Detect which cell encompasses the target text, then output its [x, y] center coordinate. 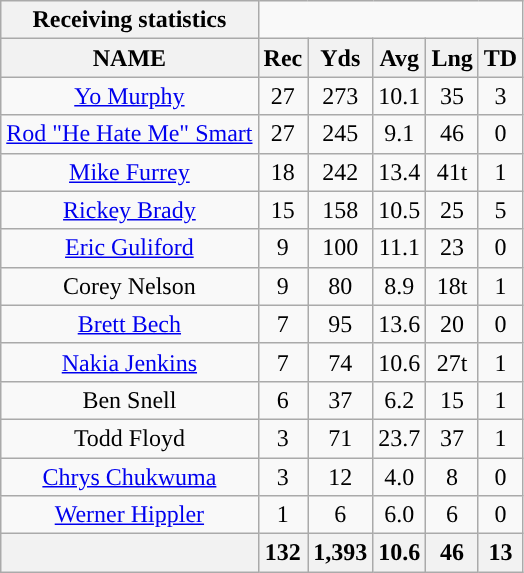
6.2 [400, 400]
Eric Guliford [130, 248]
Avg [400, 58]
18 [283, 172]
8 [452, 477]
Rod "He Hate Me" Smart [130, 134]
5 [500, 210]
41t [452, 172]
10.1 [400, 96]
273 [340, 96]
242 [340, 172]
13 [500, 553]
13.6 [400, 324]
158 [340, 210]
80 [340, 286]
NAME [130, 58]
100 [340, 248]
74 [340, 362]
6.0 [400, 515]
Mike Furrey [130, 172]
Yds [340, 58]
Ben Snell [130, 400]
95 [340, 324]
23.7 [400, 438]
Nakia Jenkins [130, 362]
Receiving statistics [130, 20]
1,393 [340, 553]
Chrys Chukwuma [130, 477]
9.1 [400, 134]
Lng [452, 58]
12 [340, 477]
11.1 [400, 248]
Rec [283, 58]
Todd Floyd [130, 438]
18t [452, 286]
TD [500, 58]
Rickey Brady [130, 210]
23 [452, 248]
35 [452, 96]
13.4 [400, 172]
27t [452, 362]
Corey Nelson [130, 286]
20 [452, 324]
8.9 [400, 286]
Yo Murphy [130, 96]
10.5 [400, 210]
71 [340, 438]
4.0 [400, 477]
132 [283, 553]
245 [340, 134]
25 [452, 210]
Brett Bech [130, 324]
Werner Hippler [130, 515]
